Output the (x, y) coordinate of the center of the cell containing the given text.  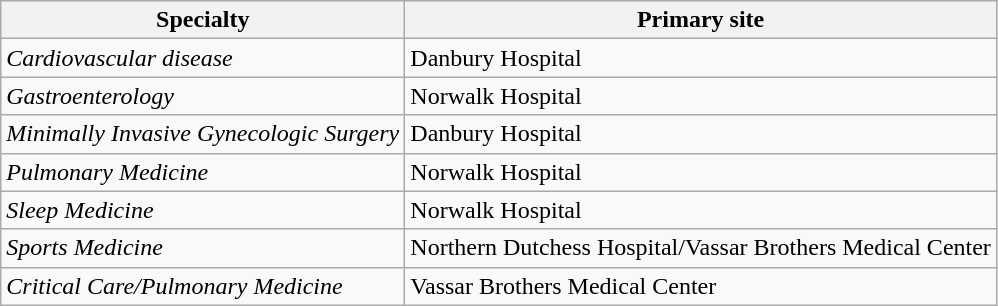
Pulmonary Medicine (203, 172)
Northern Dutchess Hospital/Vassar Brothers Medical Center (701, 248)
Critical Care/Pulmonary Medicine (203, 286)
Cardiovascular disease (203, 58)
Primary site (701, 20)
Specialty (203, 20)
Gastroenterology (203, 96)
Sports Medicine (203, 248)
Sleep Medicine (203, 210)
Minimally Invasive Gynecologic Surgery (203, 134)
Vassar Brothers Medical Center (701, 286)
